Search for the cell housing the specified text and yield its (X, Y) center coordinate. 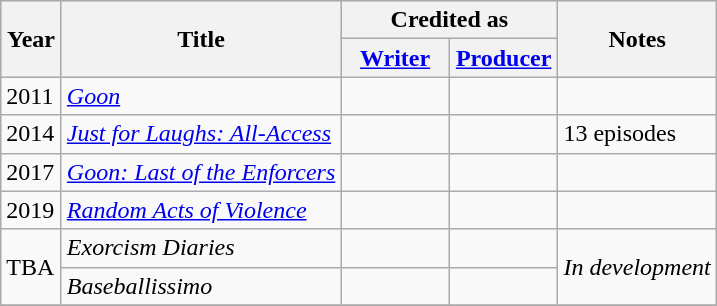
Notes (637, 39)
Producer (504, 58)
Year (32, 39)
Exorcism Diaries (200, 248)
Title (200, 39)
Baseballissimo (200, 286)
13 episodes (637, 134)
Goon: Last of the Enforcers (200, 172)
Goon (200, 96)
Writer (396, 58)
2017 (32, 172)
2019 (32, 210)
TBA (32, 267)
2011 (32, 96)
Just for Laughs: All-Access (200, 134)
In development (637, 267)
Random Acts of Violence (200, 210)
2014 (32, 134)
Credited as (450, 20)
